Capture the cell that displays the provided text and extract its [x, y] central coordinate. 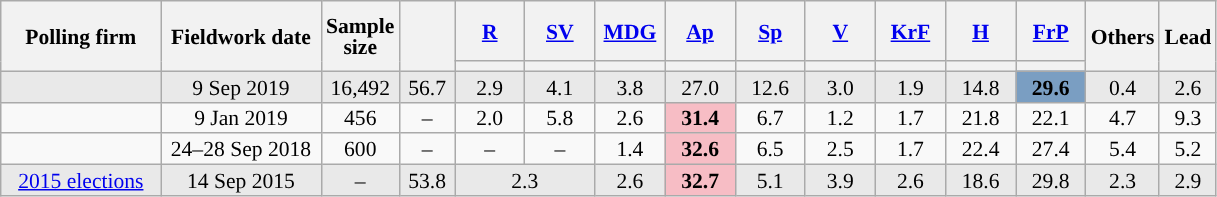
5.1 [770, 180]
29.8 [1051, 180]
32.7 [700, 180]
2.0 [490, 118]
Fieldwork date [241, 36]
5.4 [1123, 150]
16,492 [360, 86]
1.2 [840, 118]
2015 elections [81, 180]
Samplesize [360, 36]
9 Sep 2019 [241, 86]
31.4 [700, 118]
4.1 [560, 86]
22.1 [1051, 118]
SV [560, 31]
4.7 [1123, 118]
18.6 [980, 180]
9.3 [1188, 118]
56.7 [426, 86]
53.8 [426, 180]
3.0 [840, 86]
KrF [910, 31]
22.4 [980, 150]
2.5 [840, 150]
FrP [1051, 31]
14 Sep 2015 [241, 180]
3.9 [840, 180]
6.5 [770, 150]
V [840, 31]
6.7 [770, 118]
29.6 [1051, 86]
27.4 [1051, 150]
5.2 [1188, 150]
R [490, 31]
12.6 [770, 86]
Others [1123, 36]
5.8 [560, 118]
Ap [700, 31]
27.0 [700, 86]
9 Jan 2019 [241, 118]
24–28 Sep 2018 [241, 150]
0.4 [1123, 86]
14.8 [980, 86]
H [980, 31]
600 [360, 150]
21.8 [980, 118]
Lead [1188, 36]
1.4 [630, 150]
MDG [630, 31]
1.9 [910, 86]
Polling firm [81, 36]
456 [360, 118]
Sp [770, 31]
3.8 [630, 86]
32.6 [700, 150]
